Return the (x, y) coordinate for the center point of the cell that contains the specified text.  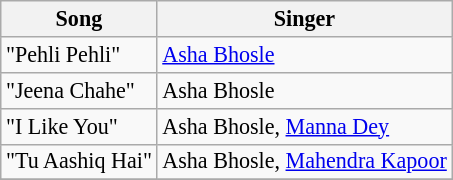
Asha Bhosle, Mahendra Kapoor (304, 162)
"I Like You" (79, 126)
Song (79, 18)
"Tu Aashiq Hai" (79, 162)
Singer (304, 18)
"Jeena Chahe" (79, 90)
"Pehli Pehli" (79, 54)
Asha Bhosle, Manna Dey (304, 126)
